Search for the cell housing the specified text and yield its [X, Y] center coordinate. 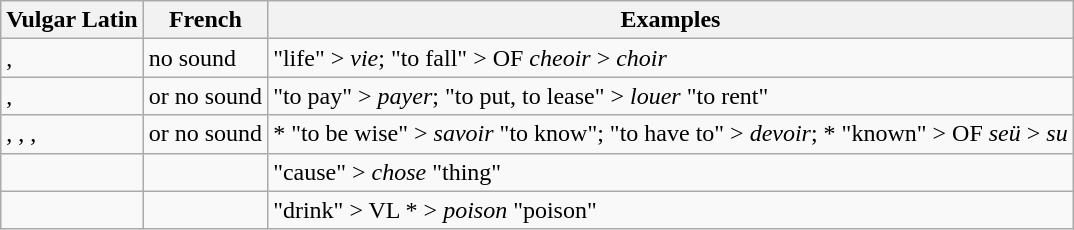
French [205, 20]
"to pay" > payer; "to put, to lease" > louer "to rent" [671, 96]
"life" > vie; "to fall" > OF cheoir > choir [671, 58]
Examples [671, 20]
* "to be wise" > savoir "to know"; "to have to" > devoir; * "known" > OF seü > su [671, 134]
Vulgar Latin [72, 20]
no sound [205, 58]
, , , [72, 134]
"drink" > VL * > poison "poison" [671, 210]
"cause" > chose "thing" [671, 172]
